Return the (x, y) coordinate for the center point of the cell that contains the specified text.  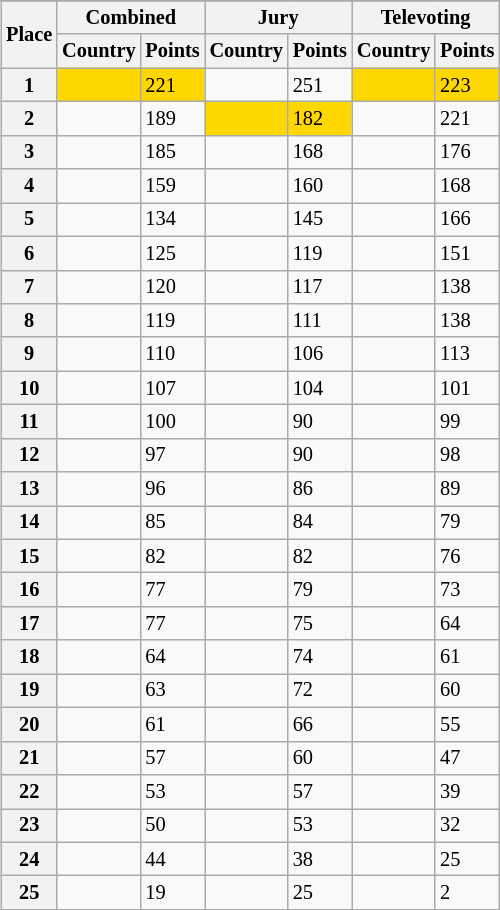
18 (29, 657)
151 (467, 253)
251 (320, 85)
32 (467, 825)
104 (320, 388)
55 (467, 725)
17 (29, 624)
100 (172, 422)
9 (29, 354)
24 (29, 859)
7 (29, 287)
159 (172, 186)
98 (467, 455)
125 (172, 253)
176 (467, 152)
3 (29, 152)
99 (467, 422)
113 (467, 354)
160 (320, 186)
15 (29, 556)
120 (172, 287)
66 (320, 725)
1 (29, 85)
166 (467, 220)
21 (29, 758)
75 (320, 624)
5 (29, 220)
106 (320, 354)
63 (172, 691)
11 (29, 422)
185 (172, 152)
50 (172, 825)
14 (29, 523)
Jury (278, 18)
13 (29, 489)
22 (29, 792)
39 (467, 792)
111 (320, 321)
86 (320, 489)
Place (29, 34)
72 (320, 691)
76 (467, 556)
47 (467, 758)
44 (172, 859)
96 (172, 489)
85 (172, 523)
97 (172, 455)
134 (172, 220)
74 (320, 657)
110 (172, 354)
10 (29, 388)
84 (320, 523)
6 (29, 253)
Combined (130, 18)
101 (467, 388)
4 (29, 186)
117 (320, 287)
8 (29, 321)
107 (172, 388)
12 (29, 455)
23 (29, 825)
73 (467, 590)
223 (467, 85)
16 (29, 590)
189 (172, 119)
145 (320, 220)
38 (320, 859)
182 (320, 119)
20 (29, 725)
89 (467, 489)
Televoting (426, 18)
